Scan for the cell matching the given text and deliver its (X, Y) coordinate at center. 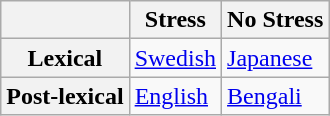
Stress (175, 20)
Swedish (175, 58)
Post-lexical (65, 96)
Lexical (65, 58)
Bengali (276, 96)
Japanese (276, 58)
No Stress (276, 20)
English (175, 96)
